Identify which cell holds the provided text, then report its (X, Y) central coordinate. 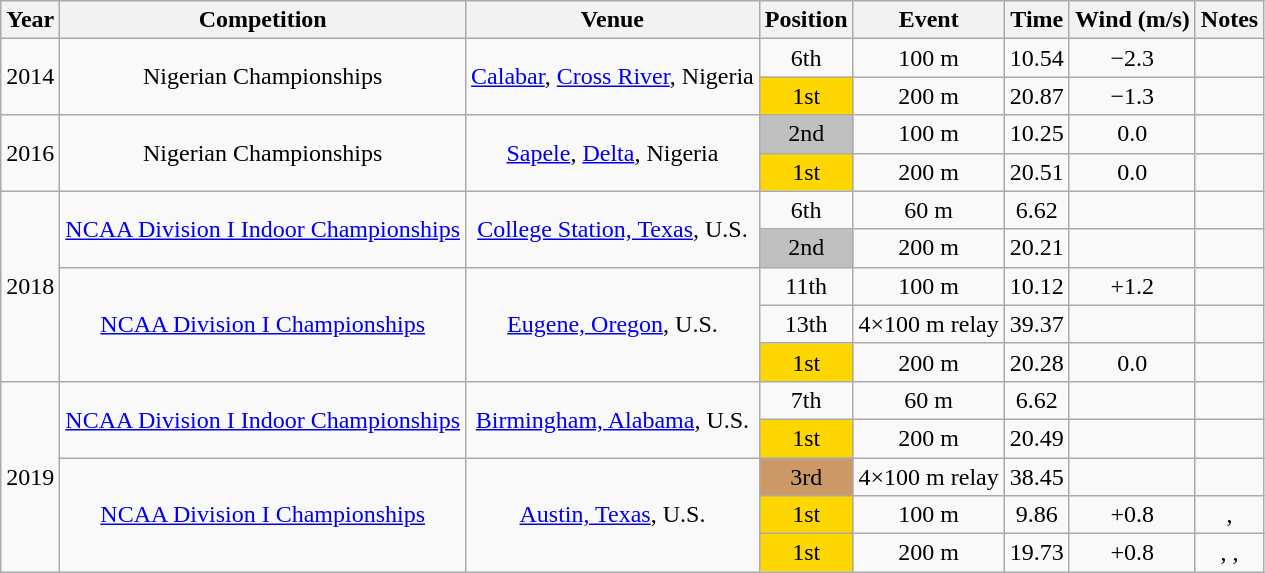
39.37 (1036, 324)
+1.2 (1132, 286)
2014 (30, 77)
Birmingham, Alabama, U.S. (613, 419)
Venue (613, 20)
20.21 (1036, 248)
Sapele, Delta, Nigeria (613, 153)
Time (1036, 20)
−1.3 (1132, 96)
Wind (m/s) (1132, 20)
2019 (30, 476)
19.73 (1036, 553)
20.49 (1036, 438)
38.45 (1036, 477)
2018 (30, 286)
Eugene, Oregon, U.S. (613, 324)
10.25 (1036, 134)
7th (806, 400)
College Station, Texas, U.S. (613, 229)
Competition (263, 20)
Austin, Texas, U.S. (613, 515)
20.87 (1036, 96)
2016 (30, 153)
11th (806, 286)
−2.3 (1132, 58)
13th (806, 324)
Year (30, 20)
10.54 (1036, 58)
, , (1229, 553)
Position (806, 20)
Calabar, Cross River, Nigeria (613, 77)
20.28 (1036, 362)
20.51 (1036, 172)
9.86 (1036, 515)
10.12 (1036, 286)
3rd (806, 477)
, (1229, 515)
Notes (1229, 20)
Event (928, 20)
